Search for the cell housing the specified text and yield its (x, y) center coordinate. 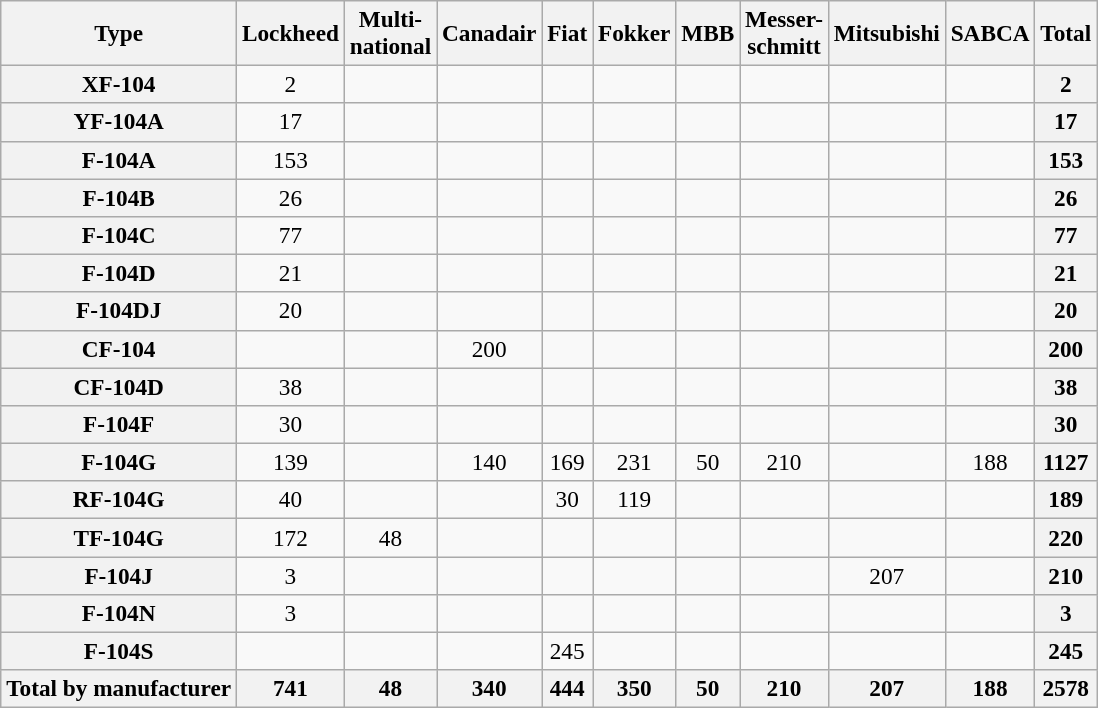
Type (119, 32)
F-104N (119, 613)
YF-104A (119, 122)
F-104J (119, 575)
140 (490, 462)
XF-104 (119, 84)
F-104C (119, 235)
1127 (1066, 462)
Fokker (634, 32)
Messer-schmitt (784, 32)
F-104B (119, 197)
Total by manufacturer (119, 689)
RF-104G (119, 500)
CF-104 (119, 349)
40 (291, 500)
MBB (708, 32)
350 (634, 689)
SABCA (990, 32)
F-104G (119, 462)
169 (568, 462)
340 (490, 689)
Fiat (568, 32)
Mitsubishi (886, 32)
2578 (1066, 689)
TF-104G (119, 537)
F-104F (119, 424)
231 (634, 462)
444 (568, 689)
Total (1066, 32)
F-104S (119, 651)
139 (291, 462)
F-104DJ (119, 311)
F-104A (119, 160)
119 (634, 500)
741 (291, 689)
189 (1066, 500)
CF-104D (119, 386)
172 (291, 537)
Lockheed (291, 32)
Multi-national (390, 32)
220 (1066, 537)
Canadair (490, 32)
F-104D (119, 273)
